Return (x, y) of the center of cell containing provided text 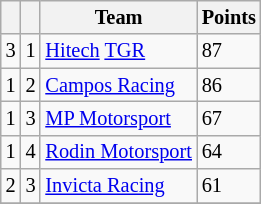
Rodin Motorsport (118, 152)
MP Motorsport (118, 118)
Team (118, 17)
86 (229, 85)
Points (229, 17)
61 (229, 186)
Hitech TGR (118, 51)
64 (229, 152)
67 (229, 118)
4 (31, 152)
87 (229, 51)
Invicta Racing (118, 186)
Campos Racing (118, 85)
